Capture the cell that displays the provided text and extract its [X, Y] central coordinate. 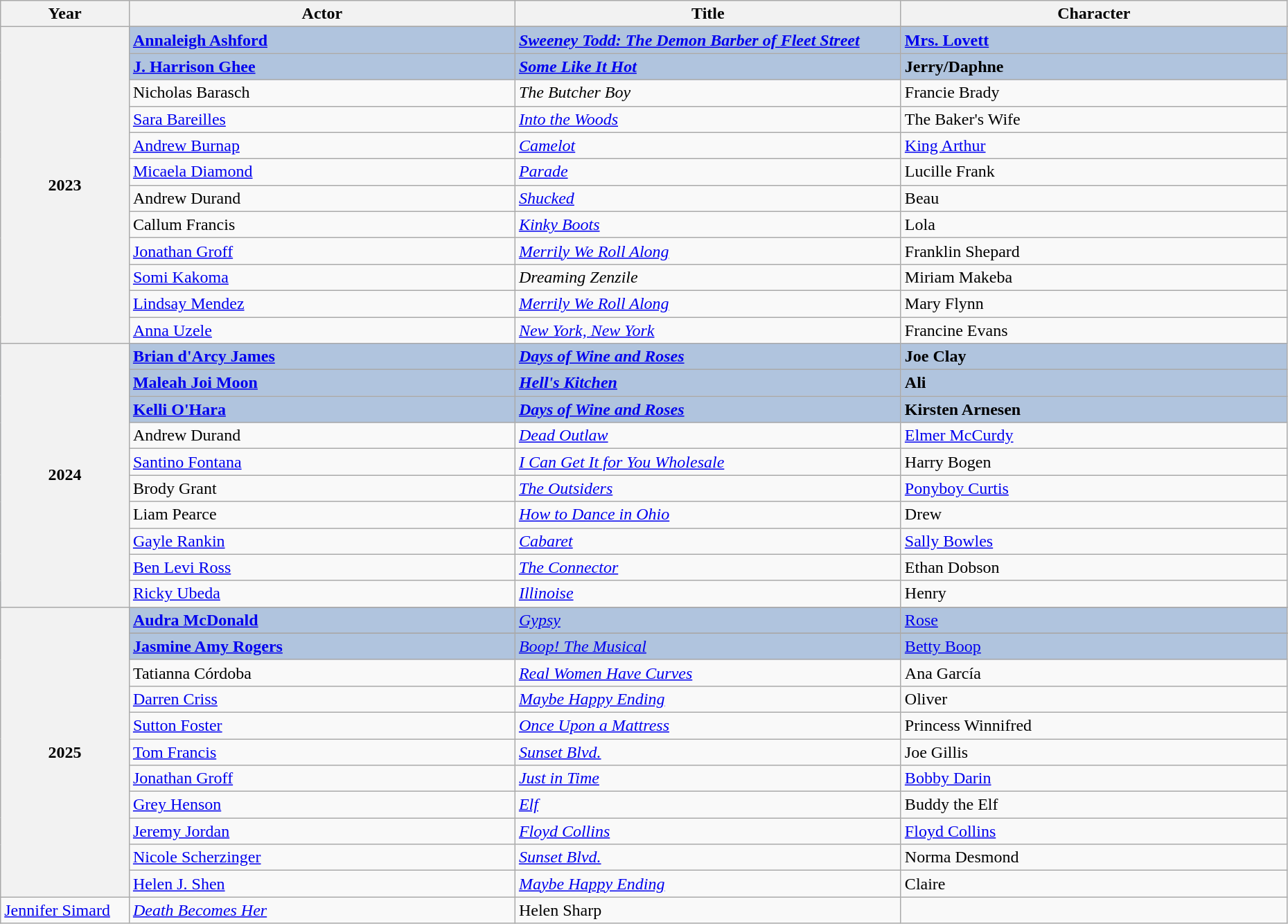
Sara Bareilles [321, 119]
Drew [1093, 515]
Illinoise [708, 594]
Grey Henson [321, 805]
Norma Desmond [1093, 858]
Title [708, 14]
I Can Get It for You Wholesale [708, 462]
The Connector [708, 567]
Jerry/Daphne [1093, 66]
Year [65, 14]
Ali [1093, 383]
Some Like It Hot [708, 66]
Liam Pearce [321, 515]
Elmer McCurdy [1093, 436]
Jeremy Jordan [321, 831]
Annaleigh Ashford [321, 40]
Boop! The Musical [708, 646]
Miriam Makeba [1093, 277]
King Arthur [1093, 145]
Harry Bogen [1093, 462]
Lindsay Mendez [321, 303]
Tom Francis [321, 752]
Lucille Frank [1093, 172]
Bobby Darin [1093, 779]
2024 [65, 475]
Helen J. Shen [321, 884]
Lola [1093, 224]
Ponyboy Curtis [1093, 488]
Hell's Kitchen [708, 383]
Death Becomes Her [321, 910]
Elf [708, 805]
Joe Clay [1093, 357]
Camelot [708, 145]
Character [1093, 14]
Anna Uzele [321, 330]
2023 [65, 186]
Jennifer Simard [65, 910]
Francie Brady [1093, 93]
Joe Gillis [1093, 752]
Kelli O'Hara [321, 409]
Brian d'Arcy James [321, 357]
J. Harrison Ghee [321, 66]
Rose [1093, 620]
Brody Grant [321, 488]
Ben Levi Ross [321, 567]
2025 [65, 752]
The Baker's Wife [1093, 119]
Audra McDonald [321, 620]
Into the Woods [708, 119]
Sutton Foster [321, 725]
Mrs. Lovett [1093, 40]
Franklin Shepard [1093, 251]
Claire [1093, 884]
Micaela Diamond [321, 172]
Andrew Burnap [321, 145]
The Butcher Boy [708, 93]
Kirsten Arnesen [1093, 409]
Cabaret [708, 541]
Oliver [1093, 699]
Nicholas Barasch [321, 93]
Dead Outlaw [708, 436]
Gayle Rankin [321, 541]
Somi Kakoma [321, 277]
Callum Francis [321, 224]
Nicole Scherzinger [321, 858]
Mary Flynn [1093, 303]
How to Dance in Ohio [708, 515]
Helen Sharp [708, 910]
Francine Evans [1093, 330]
Jasmine Amy Rogers [321, 646]
New York, New York [708, 330]
Darren Criss [321, 699]
Actor [321, 14]
Ethan Dobson [1093, 567]
Real Women Have Curves [708, 673]
Tatianna Córdoba [321, 673]
Santino Fontana [321, 462]
Betty Boop [1093, 646]
Princess Winnifred [1093, 725]
Maleah Joi Moon [321, 383]
Beau [1093, 198]
Buddy the Elf [1093, 805]
Sally Bowles [1093, 541]
Just in Time [708, 779]
Parade [708, 172]
Ana García [1093, 673]
Ricky Ubeda [321, 594]
Shucked [708, 198]
Sweeney Todd: The Demon Barber of Fleet Street [708, 40]
Gypsy [708, 620]
Henry [1093, 594]
Once Upon a Mattress [708, 725]
The Outsiders [708, 488]
Kinky Boots [708, 224]
Dreaming Zenzile [708, 277]
